Capture the cell that displays the provided text and extract its [x, y] central coordinate. 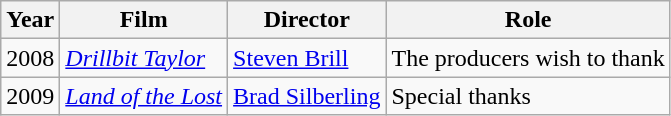
The producers wish to thank [528, 58]
Year [30, 20]
Film [144, 20]
Special thanks [528, 96]
Drillbit Taylor [144, 58]
Land of the Lost [144, 96]
2008 [30, 58]
2009 [30, 96]
Director [307, 20]
Steven Brill [307, 58]
Role [528, 20]
Brad Silberling [307, 96]
